Identify which cell holds the provided text, then report its (X, Y) central coordinate. 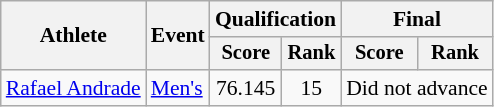
Rafael Andrade (74, 88)
15 (312, 88)
Athlete (74, 36)
Men's (178, 88)
Did not advance (417, 88)
Final (417, 19)
Event (178, 36)
Qualification (276, 19)
76.145 (246, 88)
